Provide the (X, Y) coordinate of the cell's center where the given text is located.  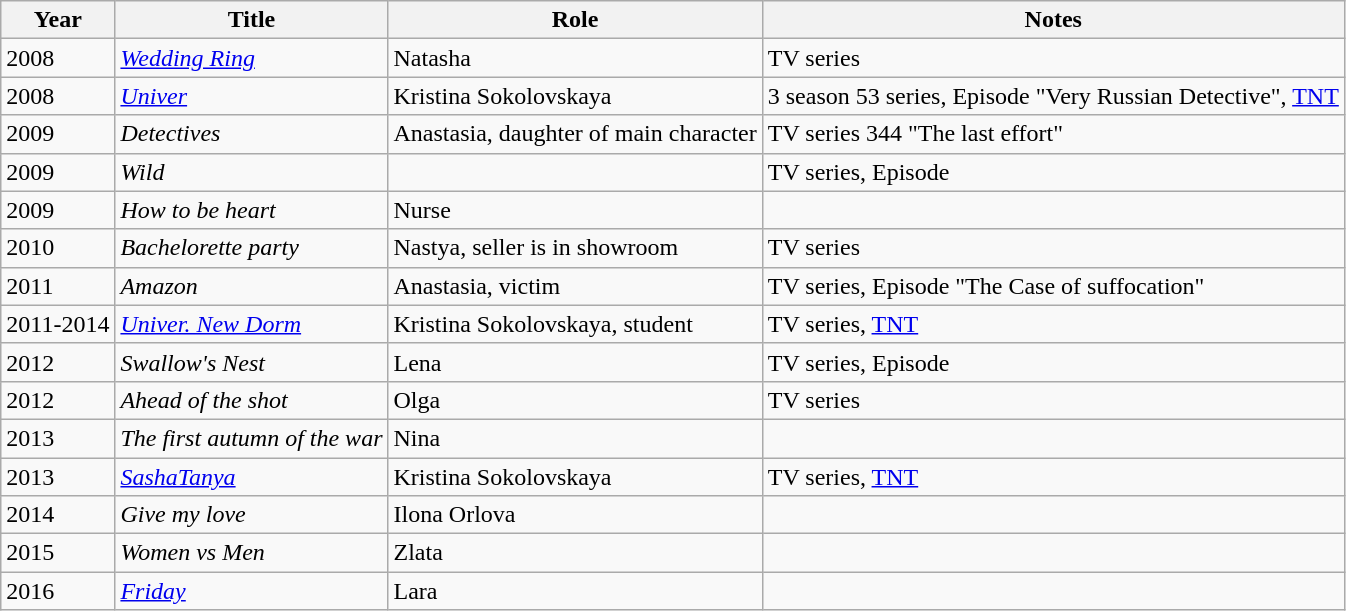
2015 (58, 553)
Nina (575, 438)
2014 (58, 515)
3 season 53 series, Episode "Very Russian Detective", TNT (1053, 96)
The first autumn of the war (252, 438)
Lena (575, 362)
Univer. New Dorm (252, 324)
Olga (575, 400)
Nurse (575, 210)
Give my love (252, 515)
2011 (58, 286)
Bachelorette party (252, 248)
Women vs Men (252, 553)
Ilona Orlova (575, 515)
2011-2014 (58, 324)
TV series, Episode "The Case of suffocation" (1053, 286)
Wedding Ring (252, 58)
Amazon (252, 286)
TV series 344 "The last effort" (1053, 134)
Nastya, seller is in showroom (575, 248)
Notes (1053, 20)
Zlata (575, 553)
Role (575, 20)
Anastasia, daughter of main character (575, 134)
Detectives (252, 134)
Kristina Sokolovskaya, student (575, 324)
Natasha (575, 58)
Lara (575, 591)
Friday (252, 591)
2016 (58, 591)
Wild (252, 172)
Swallow's Nest (252, 362)
SashaTanya (252, 477)
How to be heart (252, 210)
2010 (58, 248)
Title (252, 20)
Ahead of the shot (252, 400)
Year (58, 20)
Anastasia, victim (575, 286)
Univer (252, 96)
